For the text-containing cell, return its midpoint in (x, y) coordinate format. 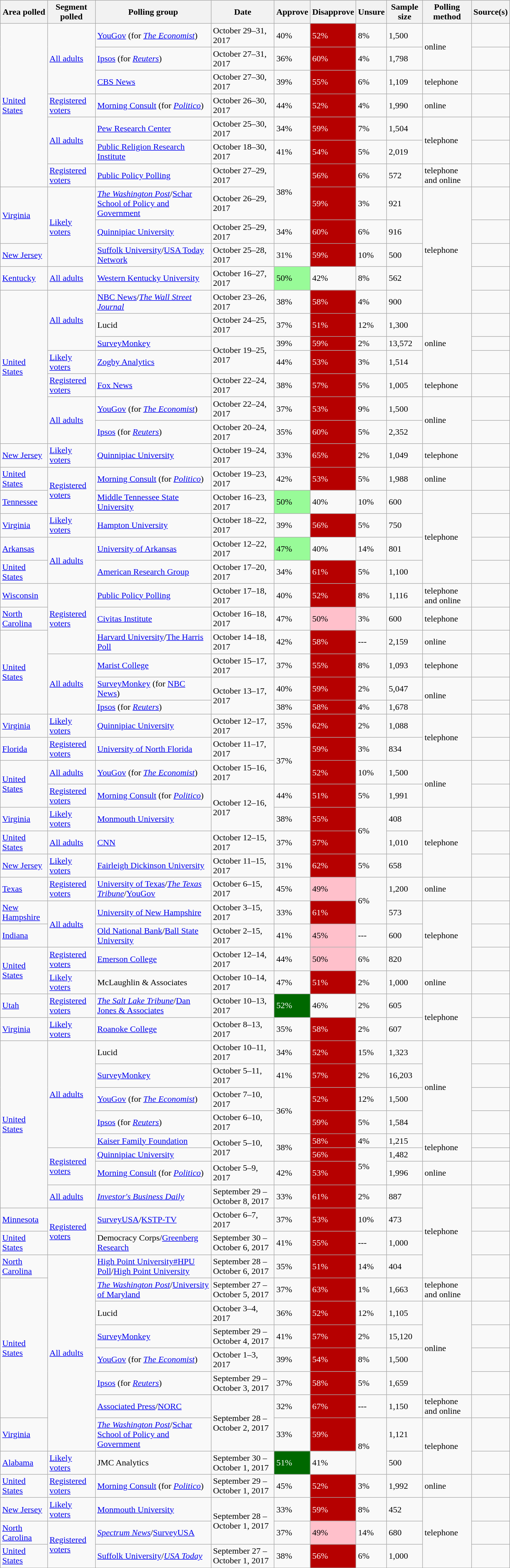
1,010 (405, 842)
1,121 (405, 1435)
October 15–17, 2017 (242, 665)
September 27 – October 1, 2017 (242, 1556)
2,159 (405, 642)
Area polled (24, 12)
October 19–24, 2017 (242, 455)
October 16–27, 2017 (242, 278)
October 25–28, 2017 (242, 255)
NBC News/The Wall Street Journal (154, 301)
921 (405, 203)
Indiana (24, 935)
573 (405, 912)
1,005 (405, 385)
2,019 (405, 152)
1,109 (405, 82)
September 28 – October 2, 2017 (242, 1423)
750 (405, 525)
October 27–29, 2017 (242, 175)
1,659 (405, 1383)
October 12–17, 2017 (242, 726)
CNN (154, 842)
October 10–13, 2017 (242, 1006)
32% (292, 1407)
Sample size (405, 12)
1,988 (405, 478)
1,088 (405, 726)
Suffolk University/USA Today Network (154, 255)
16,203 (405, 1076)
Approve (292, 12)
Unsure (372, 12)
Pew Research Center (154, 128)
452 (405, 1509)
September 30 – October 6, 2017 (242, 1243)
Kentucky (24, 278)
October 11–17, 2017 (242, 749)
Alabama (24, 1463)
October 13–17, 2017 (242, 696)
562 (405, 278)
October 3–15, 2017 (242, 912)
October 6–10, 2017 (242, 1123)
801 (405, 549)
1,798 (405, 59)
1,215 (405, 1141)
Suffolk University/USA Today (154, 1556)
9% (372, 409)
High Point University#HPU Poll/High Point University (154, 1266)
Polling group (154, 12)
The Salt Lake Tribune/Dan Jones & Associates (154, 1006)
October 26–29, 2017 (242, 203)
1,100 (405, 572)
October 23–26, 2017 (242, 301)
1,105 (405, 1313)
Civitas Institute (154, 618)
October 27–31, 2017 (242, 59)
October 16–23, 2017 (242, 502)
McLaughlin & Associates (154, 982)
1,991 (405, 795)
Segment polled (72, 12)
October 1–3, 2017 (242, 1359)
1,300 (405, 325)
October 11–15, 2017 (242, 866)
Tennessee (24, 502)
September 29 – October 1, 2017 (242, 1486)
October 12–15, 2017 (242, 842)
October 19–25, 2017 (242, 355)
October 5–11, 2017 (242, 1076)
October 15–16, 2017 (242, 773)
13,572 (405, 344)
820 (405, 959)
473 (405, 1219)
Spectrum News/SurveyUSA (154, 1533)
University of Texas/The Texas Tribune/YouGov (154, 889)
Harvard University/The Harris Poll (154, 642)
Associated Press/NORC (154, 1407)
1,504 (405, 128)
October 12–14, 2017 (242, 959)
October 7–10, 2017 (242, 1099)
1,093 (405, 665)
September 29 – October 3, 2017 (242, 1383)
October 25–29, 2017 (242, 232)
404 (405, 1266)
1% (372, 1290)
University of Arkansas (154, 549)
605 (405, 1006)
5,047 (405, 689)
Public Religion Research Institute (154, 152)
October 10–11, 2017 (242, 1052)
Disapprove (333, 12)
46% (333, 1006)
New Hampshire (24, 912)
October 27–30, 2017 (242, 82)
15% (372, 1052)
1,482 (405, 1154)
834 (405, 749)
The Washington Post/University of Maryland (154, 1290)
Roanoke College (154, 1029)
October 25–30, 2017 (242, 128)
1,200 (405, 889)
September 30 – October 1, 2017 (242, 1463)
1,049 (405, 455)
September 27 – October 5, 2017 (242, 1290)
September 28 – October 6, 2017 (242, 1266)
Florida (24, 749)
Fairleigh Dickinson University (154, 866)
15,120 (405, 1336)
607 (405, 1029)
1,150 (405, 1407)
2,352 (405, 432)
887 (405, 1196)
October 8–13, 2017 (242, 1029)
1,992 (405, 1486)
October 16–18, 2017 (242, 618)
October 20–24, 2017 (242, 432)
October 12–22, 2017 (242, 549)
Arkansas (24, 549)
Utah (24, 1006)
October 17–18, 2017 (242, 595)
Zogby Analytics (154, 362)
Kaiser Family Foundation (154, 1141)
SurveyUSA/KSTP-TV (154, 1219)
October 29–31, 2017 (242, 35)
October 18–30, 2017 (242, 152)
CBS News (154, 82)
7% (372, 128)
October 14–18, 2017 (242, 642)
University of North Florida (154, 749)
Middle Tennessee State University (154, 502)
October 19–23, 2017 (242, 478)
65% (333, 455)
1,663 (405, 1290)
Source(s) (491, 12)
658 (405, 866)
572 (405, 175)
900 (405, 301)
680 (405, 1533)
Democracy Corps/Greenberg Research (154, 1243)
Western Kentucky University (154, 278)
Date (242, 12)
October 17–20, 2017 (242, 572)
916 (405, 232)
American Research Group (154, 572)
408 (405, 819)
1,678 (405, 707)
September 29 – October 8, 2017 (242, 1196)
October 24–25, 2017 (242, 325)
October 18–22, 2017 (242, 525)
October 26–30, 2017 (242, 105)
Fox News (154, 385)
SurveyMonkey (for NBC News) (154, 689)
Polling method (447, 12)
October 3–4, 2017 (242, 1313)
Marist College (154, 665)
September 28 – October 1, 2017 (242, 1521)
63% (333, 1290)
September 29 – October 4, 2017 (242, 1336)
October 2–15, 2017 (242, 935)
October 6–7, 2017 (242, 1219)
1,514 (405, 362)
October 6–15, 2017 (242, 889)
Emerson College (154, 959)
October 12–16, 2017 (242, 807)
Texas (24, 889)
67% (333, 1407)
1,990 (405, 105)
October 10–14, 2017 (242, 982)
1,323 (405, 1052)
October 5–9, 2017 (242, 1173)
Wisconsin (24, 595)
Hampton University (154, 525)
1,996 (405, 1173)
October 5–10, 2017 (242, 1148)
Investor's Business Daily (154, 1196)
University of New Hampshire (154, 912)
1,584 (405, 1123)
1,116 (405, 595)
JMC Analytics (154, 1463)
Old National Bank/Ball State University (154, 935)
Minnesota (24, 1219)
